Extract the [x, y] coordinate from the center of the cell holding the provided text.  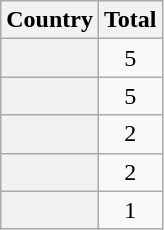
1 [130, 210]
Country [50, 20]
Total [130, 20]
